Search for the cell housing the specified text and yield its [X, Y] center coordinate. 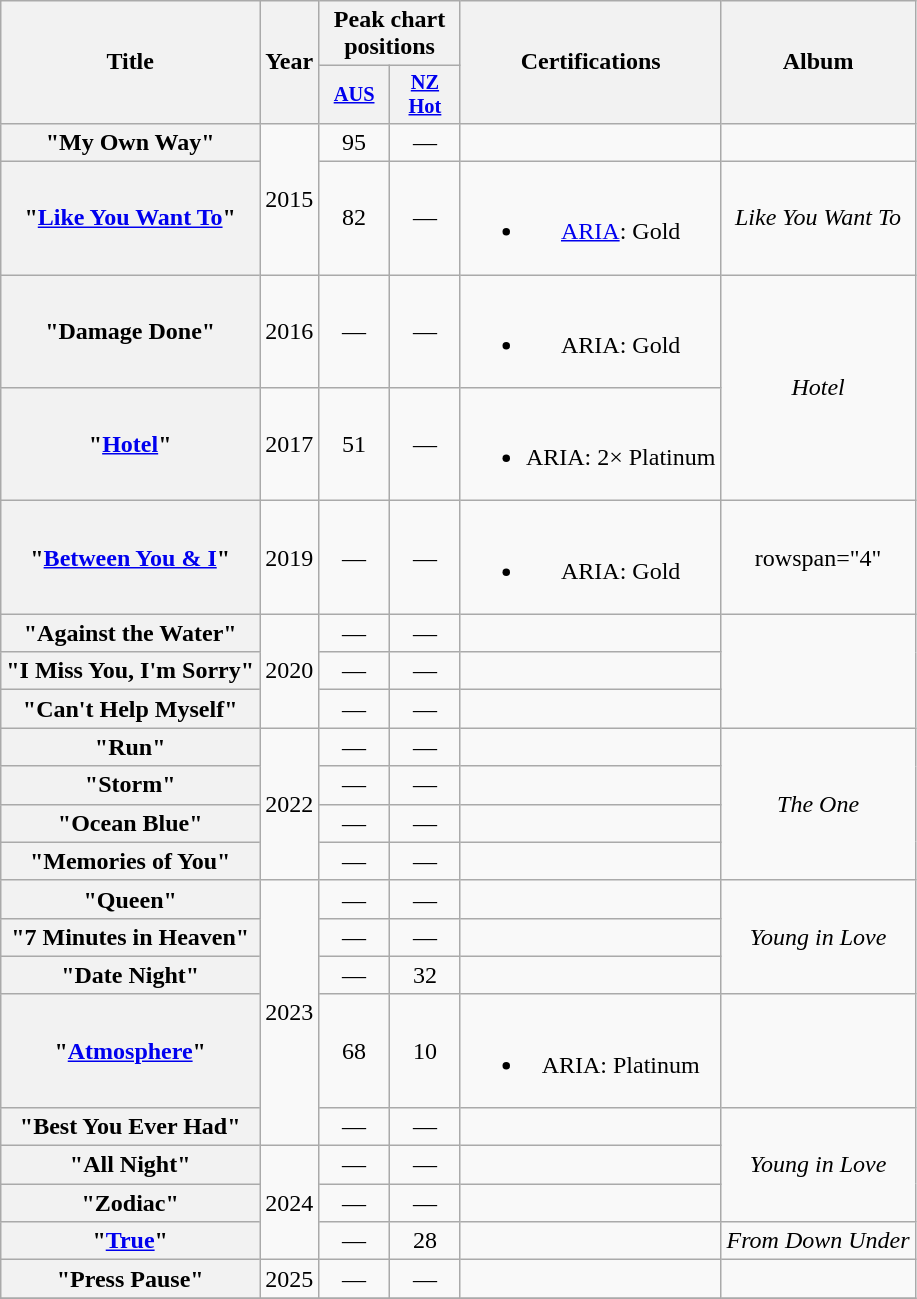
2025 [290, 1279]
68 [354, 1050]
82 [354, 218]
"My Own Way" [130, 142]
Hotel [818, 388]
"Date Night" [130, 975]
ARIA: Platinum [590, 1050]
"Press Pause" [130, 1279]
2016 [290, 332]
2022 [290, 804]
"Against the Water" [130, 633]
"All Night" [130, 1165]
2019 [290, 558]
rowspan="4" [818, 558]
28 [426, 1241]
2023 [290, 1012]
2020 [290, 671]
Certifications [590, 62]
"Queen" [130, 899]
"I Miss You, I'm Sorry" [130, 671]
NZHot [426, 95]
"7 Minutes in Heaven" [130, 937]
2024 [290, 1203]
Like You Want To [818, 218]
"Storm" [130, 785]
"Can't Help Myself" [130, 709]
"Memories of You" [130, 861]
"Run" [130, 747]
Title [130, 62]
32 [426, 975]
10 [426, 1050]
"Between You & I" [130, 558]
"Like You Want To" [130, 218]
"Atmosphere" [130, 1050]
51 [354, 444]
"Damage Done" [130, 332]
2015 [290, 198]
"Hotel" [130, 444]
"True" [130, 1241]
ARIA: 2× Platinum [590, 444]
95 [354, 142]
2017 [290, 444]
"Zodiac" [130, 1203]
The One [818, 804]
"Ocean Blue" [130, 823]
"Best You Ever Had" [130, 1126]
From Down Under [818, 1241]
Peak chart positions [390, 34]
AUS [354, 95]
Year [290, 62]
Album [818, 62]
